Find where the given text appears and provide that cell's center as (X, Y) coordinate. 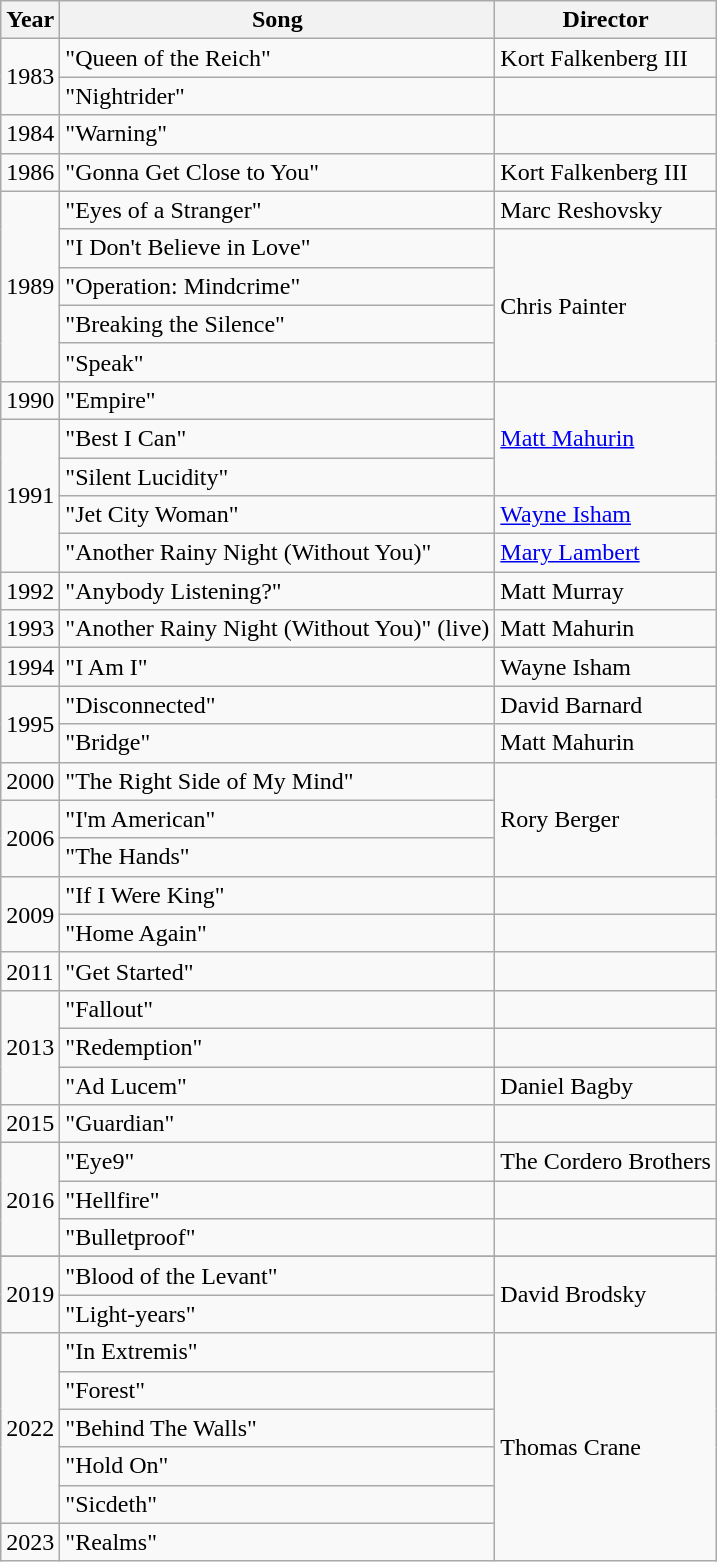
"If I Were King" (278, 895)
Marc Reshovsky (606, 210)
2009 (30, 914)
1986 (30, 172)
"Anybody Listening?" (278, 591)
"In Extremis" (278, 1352)
1993 (30, 629)
"Queen of the Reich" (278, 58)
David Brodsky (606, 1295)
"Breaking the Silence" (278, 324)
"Operation: Mindcrime" (278, 286)
"I Am I" (278, 667)
"Sicdeth" (278, 1504)
2022 (30, 1428)
"Bulletproof" (278, 1238)
2006 (30, 838)
"Best I Can" (278, 438)
The Cordero Brothers (606, 1162)
"Realms" (278, 1542)
2011 (30, 971)
2015 (30, 1124)
"Eyes of a Stranger" (278, 210)
1990 (30, 400)
1992 (30, 591)
Chris Painter (606, 305)
"Silent Lucidity" (278, 477)
"Nightrider" (278, 96)
"Gonna Get Close to You" (278, 172)
2019 (30, 1295)
2016 (30, 1200)
"Warning" (278, 134)
David Barnard (606, 705)
"Fallout" (278, 1009)
Matt Murray (606, 591)
"Behind The Walls" (278, 1428)
"The Hands" (278, 857)
"Redemption" (278, 1047)
"I Don't Believe in Love" (278, 248)
"Another Rainy Night (Without You)" (278, 553)
1995 (30, 724)
"The Right Side of My Mind" (278, 781)
"Bridge" (278, 743)
2000 (30, 781)
Year (30, 20)
1989 (30, 286)
"Ad Lucem" (278, 1085)
2023 (30, 1542)
"Light-years" (278, 1314)
Rory Berger (606, 819)
Daniel Bagby (606, 1085)
"Jet City Woman" (278, 515)
"Get Started" (278, 971)
Song (278, 20)
"Another Rainy Night (Without You)" (live) (278, 629)
Thomas Crane (606, 1447)
"Blood of the Levant" (278, 1276)
"Speak" (278, 362)
"Hellfire" (278, 1200)
"Disconnected" (278, 705)
"Forest" (278, 1390)
1983 (30, 77)
"Eye9" (278, 1162)
"Guardian" (278, 1124)
Mary Lambert (606, 553)
"Home Again" (278, 933)
1991 (30, 495)
"I'm American" (278, 819)
"Hold On" (278, 1466)
1984 (30, 134)
1994 (30, 667)
2013 (30, 1047)
"Empire" (278, 400)
Director (606, 20)
